Search for the cell housing the specified text and yield its [x, y] center coordinate. 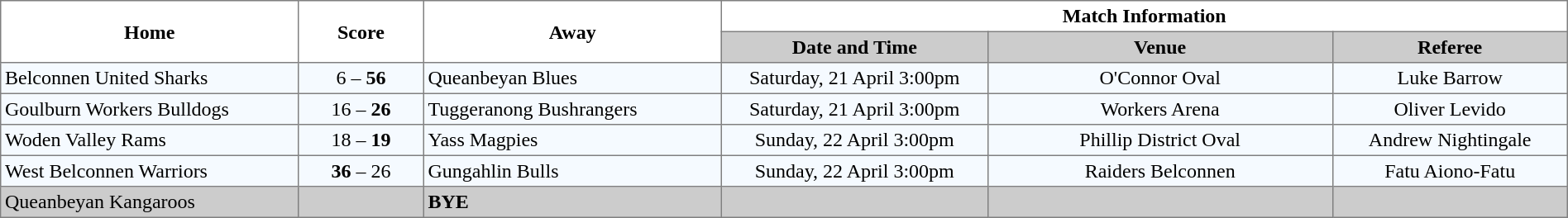
16 – 26 [361, 109]
Oliver Levido [1450, 109]
Workers Arena [1159, 109]
Home [150, 31]
Score [361, 31]
Venue [1159, 47]
18 – 19 [361, 140]
West Belconnen Warriors [150, 171]
Phillip District Oval [1159, 140]
Luke Barrow [1450, 78]
Raiders Belconnen [1159, 171]
Away [572, 31]
O'Connor Oval [1159, 78]
Queanbeyan Kangaroos [150, 202]
6 – 56 [361, 78]
Date and Time [854, 47]
Tuggeranong Bushrangers [572, 109]
BYE [572, 202]
Yass Magpies [572, 140]
Fatu Aiono-Fatu [1450, 171]
Belconnen United Sharks [150, 78]
Andrew Nightingale [1450, 140]
Woden Valley Rams [150, 140]
36 – 26 [361, 171]
Referee [1450, 47]
Goulburn Workers Bulldogs [150, 109]
Match Information [1145, 17]
Queanbeyan Blues [572, 78]
Gungahlin Bulls [572, 171]
